Return the (X, Y) coordinate for the center point of the cell that contains the specified text.  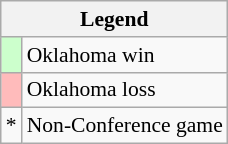
Non-Conference game (125, 126)
Oklahoma win (125, 55)
Oklahoma loss (125, 90)
Legend (114, 19)
* (12, 126)
